Find where the given text appears and provide that cell's center as [x, y] coordinate. 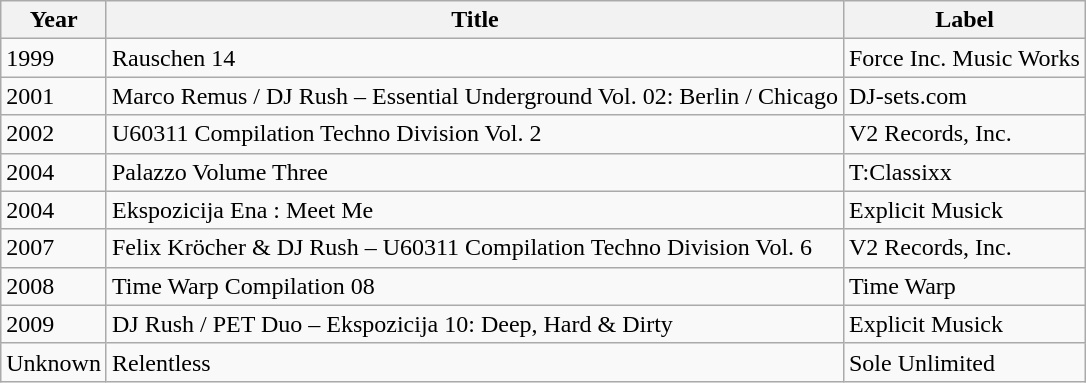
Time Warp Compilation 08 [474, 286]
2008 [54, 286]
Felix Kröcher & DJ Rush – U60311 Compilation Techno Division Vol. 6 [474, 248]
Rauschen 14 [474, 58]
Unknown [54, 362]
Sole Unlimited [964, 362]
Label [964, 20]
Title [474, 20]
DJ Rush / PET Duo – Ekspozicija 10: Deep, Hard & Dirty [474, 324]
2007 [54, 248]
2002 [54, 134]
U60311 Compilation Techno Division Vol. 2 [474, 134]
T:Classixx [964, 172]
2001 [54, 96]
DJ-sets.com [964, 96]
Ekspozicija Ena : Meet Me [474, 210]
Marco Remus / DJ Rush – Essential Underground Vol. 02: Berlin / Chicago [474, 96]
Palazzo Volume Three [474, 172]
Year [54, 20]
Time Warp [964, 286]
1999 [54, 58]
Force Inc. Music Works [964, 58]
Relentless [474, 362]
2009 [54, 324]
